Find where the given text appears and provide that cell's center as (x, y) coordinate. 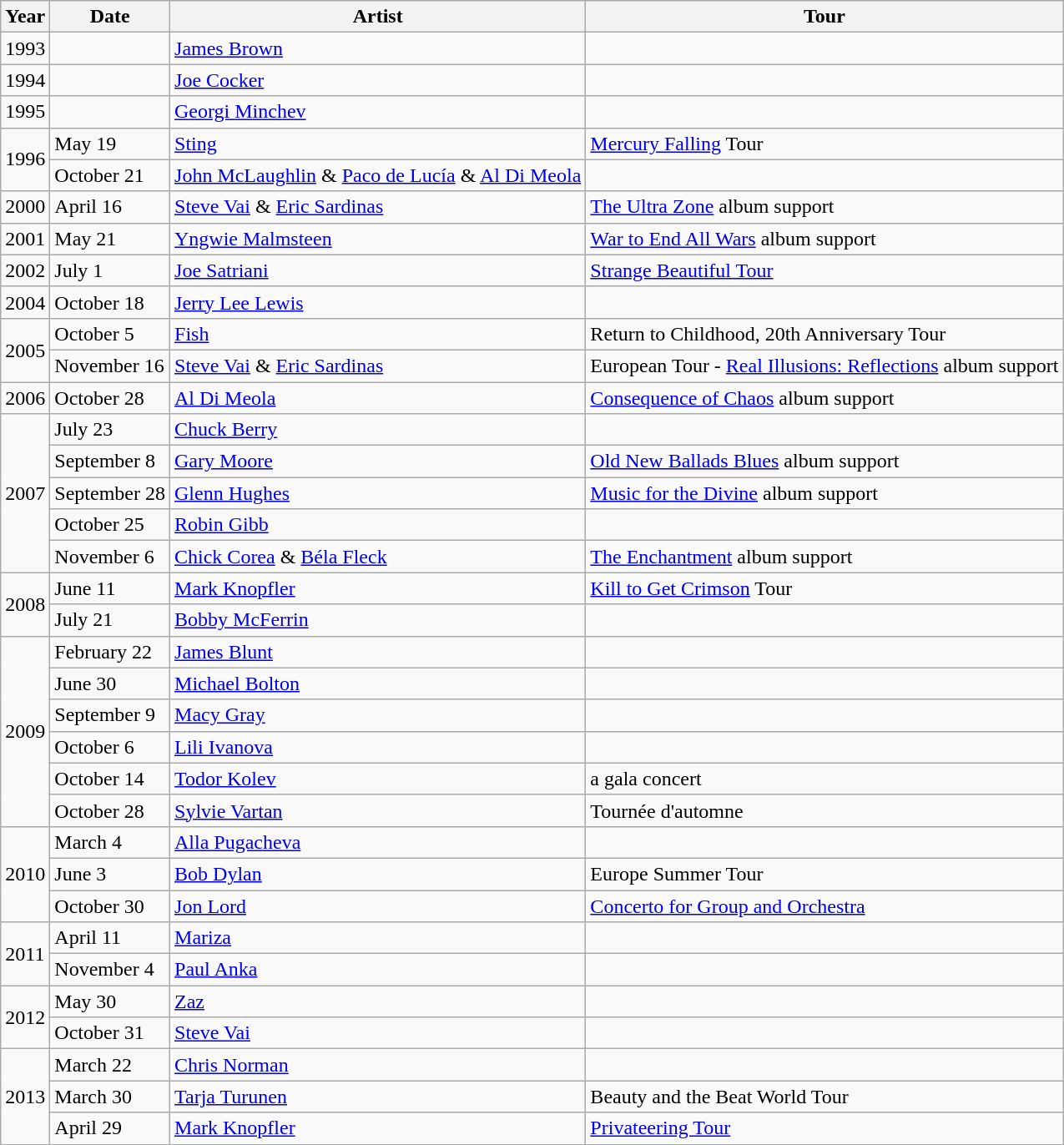
Date (110, 17)
Steve Vai (378, 1033)
Old New Ballads Blues album support (824, 462)
October 5 (110, 334)
November 6 (110, 557)
2013 (25, 1097)
2006 (25, 398)
Todor Kolev (378, 779)
Paul Anka (378, 970)
June 11 (110, 588)
May 30 (110, 1001)
The Enchantment album support (824, 557)
Al Di Meola (378, 398)
John McLaughlin & Paco de Lucía & Al Di Meola (378, 175)
Beauty and the Beat World Tour (824, 1097)
Alla Pugacheva (378, 842)
September 28 (110, 493)
Jon Lord (378, 905)
October 14 (110, 779)
European Tour - Real Illusions: Reflections album support (824, 366)
October 31 (110, 1033)
Music for the Divine album support (824, 493)
Chuck Berry (378, 430)
Yngwie Malmsteen (378, 239)
October 6 (110, 747)
2009 (25, 731)
Bobby McFerrin (378, 620)
2001 (25, 239)
Tournée d'automne (824, 810)
2010 (25, 874)
Kill to Get Crimson Tour (824, 588)
James Brown (378, 48)
2005 (25, 350)
May 19 (110, 144)
Year (25, 17)
Macy Gray (378, 715)
Jerry Lee Lewis (378, 302)
March 22 (110, 1065)
1996 (25, 159)
a gala concert (824, 779)
October 25 (110, 525)
Fish (378, 334)
2002 (25, 270)
November 16 (110, 366)
Mercury Falling Tour (824, 144)
Strange Beautiful Tour (824, 270)
March 4 (110, 842)
2012 (25, 1017)
July 21 (110, 620)
War to End All Wars album support (824, 239)
Artist (378, 17)
April 29 (110, 1128)
Chris Norman (378, 1065)
March 30 (110, 1097)
February 22 (110, 652)
2000 (25, 207)
2004 (25, 302)
1993 (25, 48)
April 16 (110, 207)
October 18 (110, 302)
July 1 (110, 270)
Bob Dylan (378, 874)
October 21 (110, 175)
May 21 (110, 239)
James Blunt (378, 652)
October 30 (110, 905)
1995 (25, 112)
Lili Ivanova (378, 747)
November 4 (110, 970)
Return to Childhood, 20th Anniversary Tour (824, 334)
Tour (824, 17)
Joe Cocker (378, 80)
Michael Bolton (378, 683)
Glenn Hughes (378, 493)
Chick Corea & Béla Fleck (378, 557)
Sylvie Vartan (378, 810)
1994 (25, 80)
Tarja Turunen (378, 1097)
September 8 (110, 462)
Privateering Tour (824, 1128)
Consequence of Chaos album support (824, 398)
2008 (25, 604)
2011 (25, 954)
Joe Satriani (378, 270)
Mariza (378, 938)
Zaz (378, 1001)
Sting (378, 144)
Robin Gibb (378, 525)
Europe Summer Tour (824, 874)
June 30 (110, 683)
Concerto for Group and Orchestra (824, 905)
June 3 (110, 874)
July 23 (110, 430)
Gary Moore (378, 462)
2007 (25, 493)
The Ultra Zone album support (824, 207)
September 9 (110, 715)
Georgi Minchev (378, 112)
April 11 (110, 938)
